Return the [X, Y] coordinate for the center point of the cell that contains the specified text.  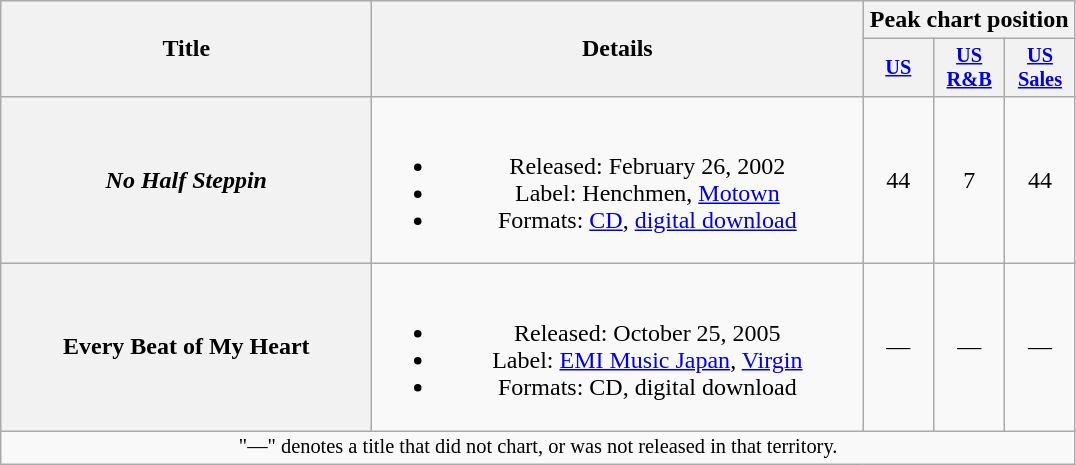
Peak chart position [970, 20]
USSales [1040, 68]
USR&B [970, 68]
Every Beat of My Heart [186, 348]
No Half Steppin [186, 180]
Details [618, 49]
US [898, 68]
Released: February 26, 2002Label: Henchmen, MotownFormats: CD, digital download [618, 180]
Title [186, 49]
"—" denotes a title that did not chart, or was not released in that territory. [538, 448]
Released: October 25, 2005Label: EMI Music Japan, VirginFormats: CD, digital download [618, 348]
7 [970, 180]
